Return (X, Y) of the center of cell containing provided text 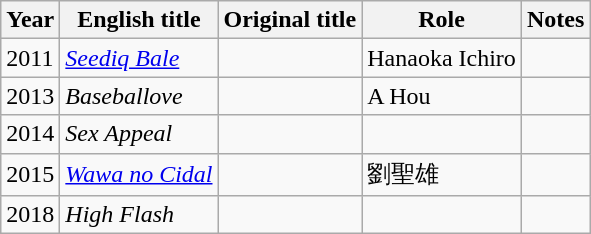
Role (442, 20)
Seediq Bale (139, 58)
English title (139, 20)
Baseballove (139, 96)
High Flash (139, 215)
Original title (290, 20)
2015 (30, 174)
2011 (30, 58)
2018 (30, 215)
2013 (30, 96)
2014 (30, 134)
Year (30, 20)
Wawa no Cidal (139, 174)
劉聖雄 (442, 174)
Hanaoka Ichiro (442, 58)
A Hou (442, 96)
Sex Appeal (139, 134)
Notes (555, 20)
